Scan for the cell matching the given text and deliver its [X, Y] coordinate at center. 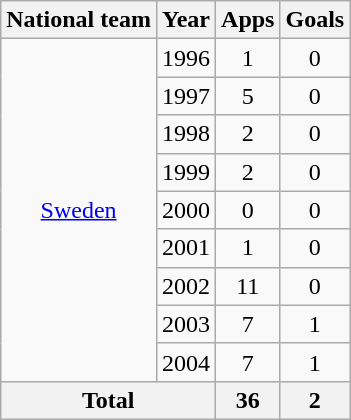
2001 [186, 248]
5 [248, 96]
2002 [186, 286]
National team [79, 20]
36 [248, 400]
2003 [186, 324]
2000 [186, 210]
2004 [186, 362]
1997 [186, 96]
1999 [186, 172]
Apps [248, 20]
11 [248, 286]
1996 [186, 58]
Year [186, 20]
Goals [315, 20]
Total [108, 400]
1998 [186, 134]
Sweden [79, 210]
